Provide the [X, Y] coordinate of the cell's center where the given text is located.  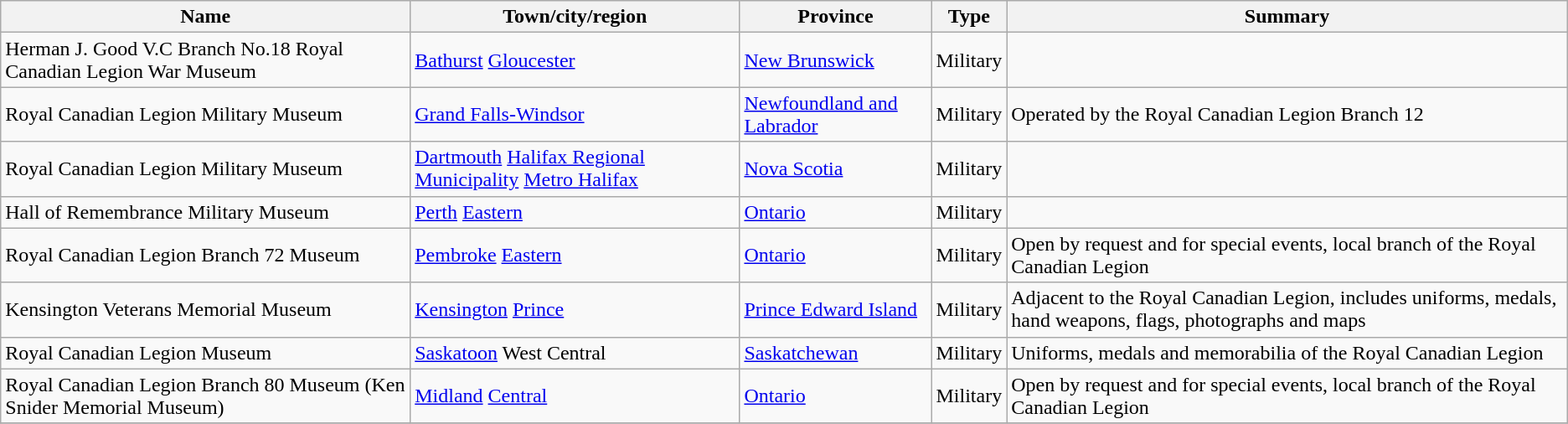
Hall of Remembrance Military Museum [206, 212]
Perth Eastern [575, 212]
Royal Canadian Legion Branch 72 Museum [206, 255]
Saskatoon West Central [575, 353]
Summary [1287, 17]
Herman J. Good V.C Branch No.18 Royal Canadian Legion War Museum [206, 60]
Prince Edward Island [836, 310]
Saskatchewan [836, 353]
Type [969, 17]
Dartmouth Halifax Regional Municipality Metro Halifax [575, 169]
Royal Canadian Legion Branch 80 Museum (Ken Snider Memorial Museum) [206, 396]
Name [206, 17]
New Brunswick [836, 60]
Uniforms, medals and memorabilia of the Royal Canadian Legion [1287, 353]
Nova Scotia [836, 169]
Grand Falls-Windsor [575, 114]
Adjacent to the Royal Canadian Legion, includes uniforms, medals, hand weapons, flags, photographs and maps [1287, 310]
Newfoundland and Labrador [836, 114]
Midland Central [575, 396]
Royal Canadian Legion Museum [206, 353]
Pembroke Eastern [575, 255]
Town/city/region [575, 17]
Bathurst Gloucester [575, 60]
Operated by the Royal Canadian Legion Branch 12 [1287, 114]
Kensington Veterans Memorial Museum [206, 310]
Kensington Prince [575, 310]
Province [836, 17]
